Find where the given text appears and provide that cell's center as (x, y) coordinate. 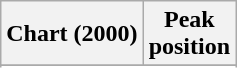
Chart (2000) (72, 34)
Peakposition (189, 34)
